Extract the [X, Y] coordinate from the center of the cell holding the provided text.  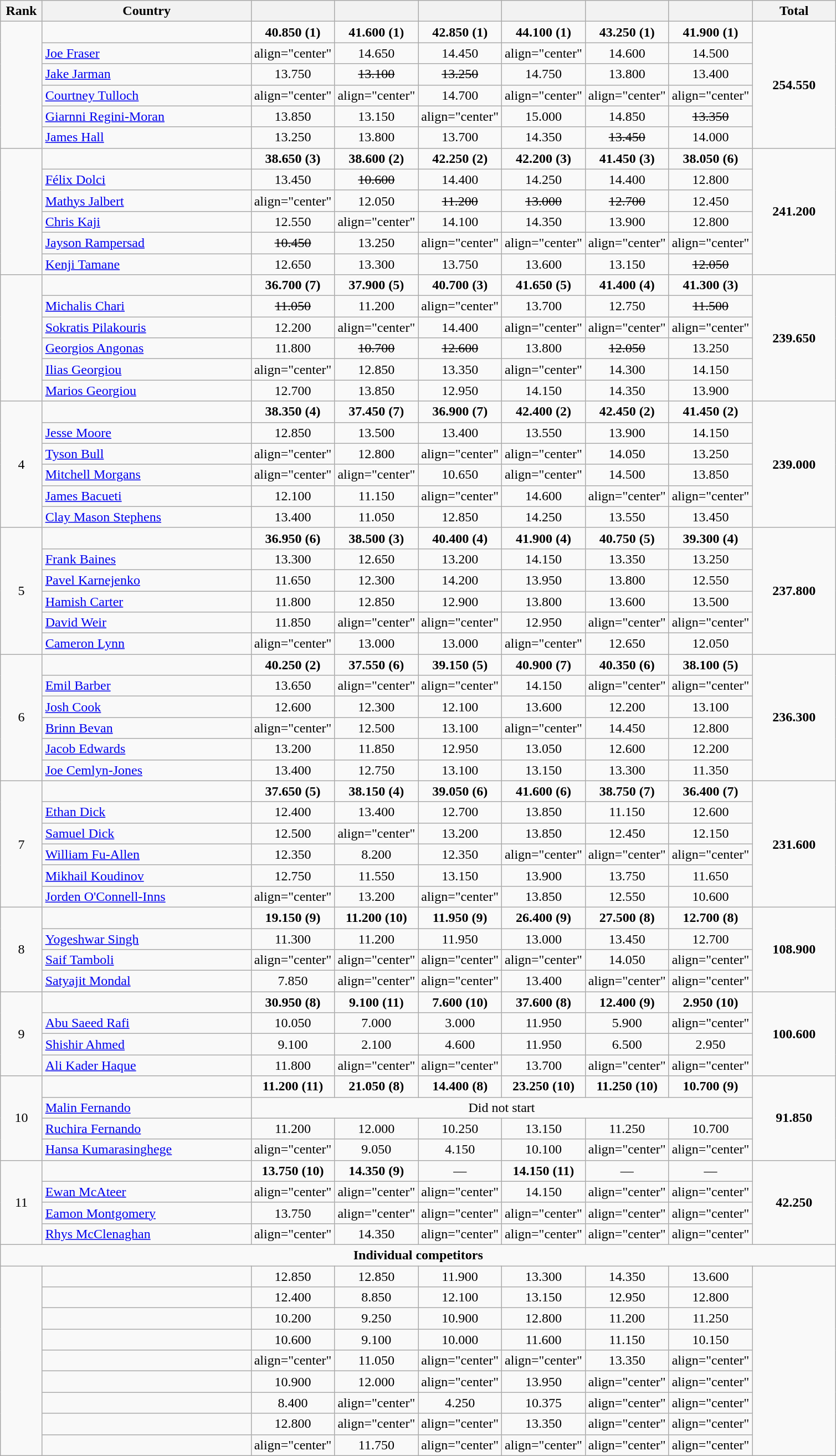
9.250 [377, 1319]
2.950 [710, 1044]
36.950 (6) [293, 538]
42.450 (2) [627, 412]
8.200 [377, 854]
4.600 [460, 1044]
36.700 (7) [293, 285]
38.650 (3) [293, 158]
41.300 (3) [710, 285]
241.200 [794, 211]
91.850 [794, 1118]
10.650 [460, 475]
Jayson Rampersad [146, 243]
12.700 (8) [710, 917]
10.250 [460, 1129]
21.050 (8) [377, 1086]
4.250 [460, 1403]
38.600 (2) [377, 158]
Joe Fraser [146, 53]
Satyajit Mondal [146, 981]
19.150 (9) [293, 917]
10.450 [293, 243]
Sokratis Pilakouris [146, 327]
11.200 (10) [377, 917]
12.400 (9) [627, 1002]
Clay Mason Stephens [146, 517]
38.050 (6) [710, 158]
11.250 (10) [627, 1086]
5 [21, 591]
37.650 (5) [293, 791]
6 [21, 717]
Mathys Jalbert [146, 201]
40.750 (5) [627, 538]
Félix Dolci [146, 180]
Rhys McClenaghan [146, 1234]
7.850 [293, 981]
41.900 (4) [544, 538]
Pavel Karnejenko [146, 580]
10.200 [293, 1319]
42.200 (3) [544, 158]
Brinn Bevan [146, 728]
11.750 [377, 1445]
36.900 (7) [460, 412]
Frank Baines [146, 559]
9 [21, 1034]
11.600 [544, 1340]
36.400 (7) [710, 791]
42.250 (2) [460, 158]
38.150 (4) [377, 791]
41.450 (2) [710, 412]
27.500 (8) [627, 917]
30.950 (8) [293, 1002]
41.900 (1) [710, 32]
Ewan McAteer [146, 1192]
37.550 (6) [377, 665]
239.650 [794, 338]
10.050 [293, 1023]
Jorden O'Connell-Inns [146, 896]
37.900 (5) [377, 285]
Tyson Bull [146, 454]
13.650 [293, 686]
Ali Kader Haque [146, 1065]
10.000 [460, 1340]
11.550 [377, 875]
9.050 [377, 1150]
254.550 [794, 85]
2.100 [377, 1044]
Giarnni Regini-Moran [146, 116]
Joe Cemlyn-Jones [146, 770]
40.400 (4) [460, 538]
13.750 (10) [293, 1171]
11.500 [710, 306]
14.200 [460, 580]
Cameron Lynn [146, 644]
Kenji Tamane [146, 264]
Courtney Tulloch [146, 95]
Individual competitors [418, 1255]
14.400 (8) [460, 1086]
Saif Tamboli [146, 960]
11.300 [293, 939]
8.850 [377, 1298]
Ethan Dick [146, 812]
7 [21, 844]
14.650 [377, 53]
11.200 (11) [293, 1086]
Eamon Montgomery [146, 1213]
15.000 [544, 116]
6.500 [627, 1044]
Did not start [502, 1108]
40.350 (6) [627, 665]
Jacob Edwards [146, 749]
Ilias Georgiou [146, 370]
41.600 (1) [377, 32]
236.300 [794, 717]
Marios Georgiou [146, 391]
12.900 [460, 601]
239.000 [794, 464]
David Weir [146, 623]
11.950 (9) [460, 917]
Mikhail Koudinov [146, 875]
Georgios Angonas [146, 348]
Total [794, 11]
39.050 (6) [460, 791]
7.600 (10) [460, 1002]
100.600 [794, 1034]
Country [146, 11]
Samuel Dick [146, 833]
7.000 [377, 1023]
42.850 (1) [460, 32]
39.300 (4) [710, 538]
11 [21, 1202]
4.150 [460, 1150]
38.750 (7) [627, 791]
237.800 [794, 591]
Abu Saeed Rafi [146, 1023]
Ruchira Fernando [146, 1129]
14.850 [627, 116]
11.350 [710, 770]
37.600 (8) [544, 1002]
8.400 [293, 1403]
26.400 (9) [544, 917]
4 [21, 464]
43.250 (1) [627, 32]
108.900 [794, 949]
14.700 [460, 95]
Rank [21, 11]
37.450 (7) [377, 412]
42.400 (2) [544, 412]
Chris Kaji [146, 222]
10.375 [544, 1403]
Emil Barber [146, 686]
41.600 (6) [544, 791]
Jesse Moore [146, 433]
10.700 (9) [710, 1086]
Hamish Carter [146, 601]
40.700 (3) [460, 285]
41.450 (3) [627, 158]
14.350 (9) [377, 1171]
14.100 [460, 222]
9.100 (11) [377, 1002]
39.150 (5) [460, 665]
Hansa Kumarasinghege [146, 1150]
James Hall [146, 137]
10 [21, 1118]
11.900 [460, 1276]
13.050 [544, 749]
41.650 (5) [544, 285]
41.400 (4) [627, 285]
14.150 (11) [544, 1171]
38.350 (4) [293, 412]
8 [21, 949]
Michalis Chari [146, 306]
44.100 (1) [544, 32]
Josh Cook [146, 707]
10.100 [544, 1150]
3.000 [460, 1023]
14.000 [710, 137]
40.900 (7) [544, 665]
14.750 [544, 74]
14.300 [627, 370]
42.250 [794, 1202]
William Fu-Allen [146, 854]
38.100 (5) [710, 665]
40.250 (2) [293, 665]
40.850 (1) [293, 32]
231.600 [794, 844]
5.900 [627, 1023]
Mitchell Morgans [146, 475]
2.950 (10) [710, 1002]
Yogeshwar Singh [146, 939]
James Bacueti [146, 496]
Shishir Ahmed [146, 1044]
23.250 (10) [544, 1086]
Malin Fernando [146, 1108]
38.500 (3) [377, 538]
12.150 [710, 833]
10.150 [710, 1340]
Jake Jarman [146, 74]
